Output the (X, Y) coordinate of the center of the cell containing the given text.  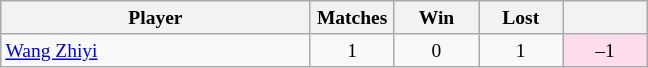
Wang Zhiyi (156, 50)
Matches (352, 18)
Player (156, 18)
0 (436, 50)
Lost (521, 18)
Win (436, 18)
–1 (605, 50)
